Scan for the cell matching the given text and deliver its [x, y] coordinate at center. 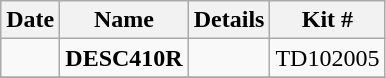
Date [30, 20]
DESC410R [124, 58]
Name [124, 20]
Kit # [328, 20]
TD102005 [328, 58]
Details [229, 20]
